Detect which cell encompasses the target text, then output its [X, Y] center coordinate. 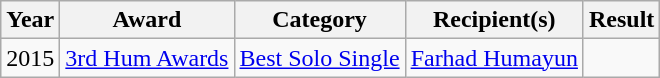
Best Solo Single [320, 58]
Farhad Humayun [494, 58]
3rd Hum Awards [147, 58]
Year [30, 20]
2015 [30, 58]
Category [320, 20]
Recipient(s) [494, 20]
Award [147, 20]
Result [621, 20]
